Return (x, y) of the center of cell containing provided text 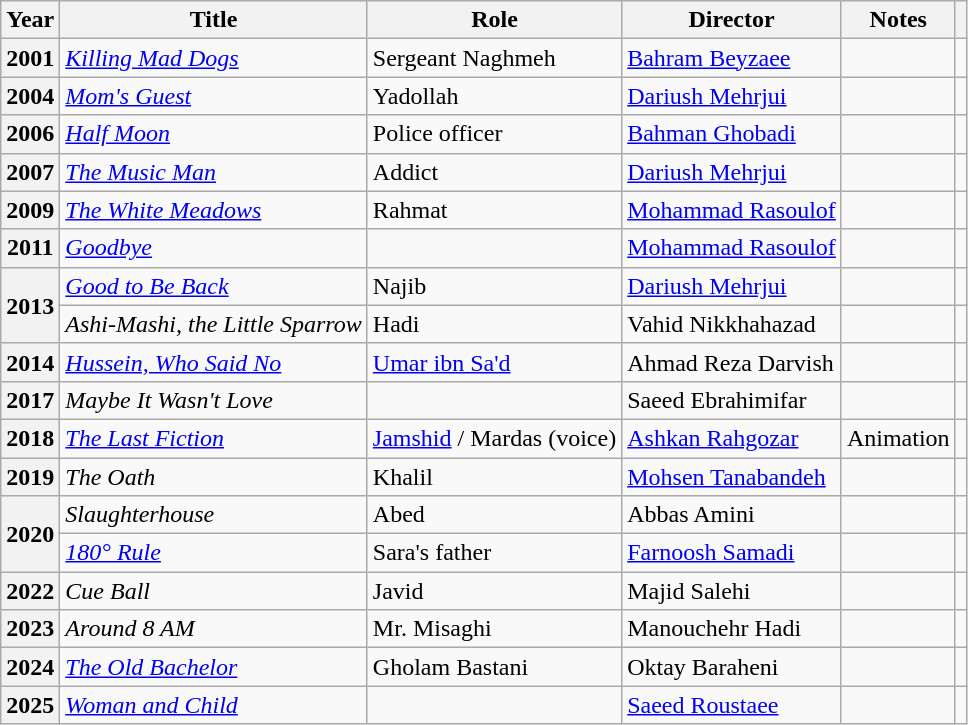
2022 (30, 591)
2020 (30, 534)
Ashkan Rahgozar (732, 438)
2023 (30, 629)
Abed (494, 515)
Notes (898, 20)
2007 (30, 172)
Umar ibn Sa'd (494, 362)
2017 (30, 400)
Rahmat (494, 210)
Goodbye (214, 248)
2004 (30, 96)
Vahid Nikkhahazad (732, 324)
Police officer (494, 134)
Animation (898, 438)
Yadollah (494, 96)
2001 (30, 58)
2018 (30, 438)
The Music Man (214, 172)
Farnoosh Samadi (732, 553)
Sergeant Naghmeh (494, 58)
Woman and Child (214, 705)
Mom's Guest (214, 96)
The Oath (214, 477)
Year (30, 20)
Abbas Amini (732, 515)
The Old Bachelor (214, 667)
Sara's father (494, 553)
Killing Mad Dogs (214, 58)
Director (732, 20)
Javid (494, 591)
Good to Be Back (214, 286)
Jamshid / Mardas (voice) (494, 438)
Around 8 AM (214, 629)
Gholam Bastani (494, 667)
Ahmad Reza Darvish (732, 362)
Saeed Ebrahimifar (732, 400)
The White Meadows (214, 210)
Ashi-Mashi, the Little Sparrow (214, 324)
Majid Salehi (732, 591)
2025 (30, 705)
Manouchehr Hadi (732, 629)
2024 (30, 667)
Cue Ball (214, 591)
2014 (30, 362)
Mr. Misaghi (494, 629)
Addict (494, 172)
Najib (494, 286)
Khalil (494, 477)
Hadi (494, 324)
Hussein, Who Said No (214, 362)
Title (214, 20)
Saeed Roustaee (732, 705)
180° Rule (214, 553)
Maybe It Wasn't Love (214, 400)
2013 (30, 305)
Half Moon (214, 134)
Oktay Baraheni (732, 667)
2011 (30, 248)
Slaughterhouse (214, 515)
2009 (30, 210)
2019 (30, 477)
Mohsen Tanabandeh (732, 477)
Bahman Ghobadi (732, 134)
Role (494, 20)
Bahram Beyzaee (732, 58)
The Last Fiction (214, 438)
2006 (30, 134)
